Determine the [X, Y] coordinate at the center of the cell enclosing the given text.  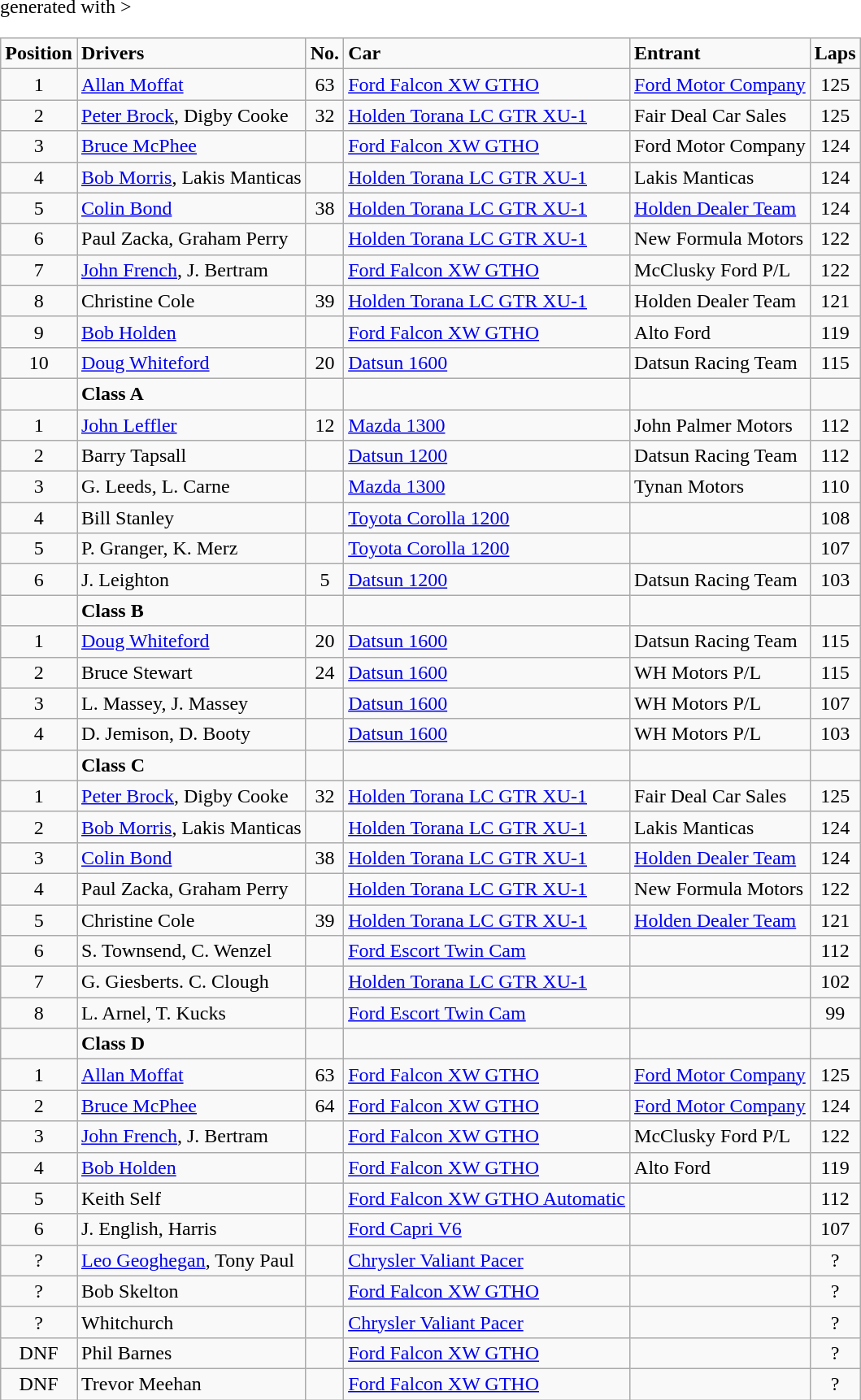
Entrant [720, 54]
Trevor Meehan [191, 1384]
Ford Falcon XW GTHO Automatic [487, 1198]
Phil Barnes [191, 1353]
12 [324, 425]
J. English, Harris [191, 1229]
L. Massey, J. Massey [191, 703]
Class B [191, 611]
Ford Capri V6 [487, 1229]
10 [39, 363]
Drivers [191, 54]
64 [324, 1106]
Whitchurch [191, 1322]
John Leffler [191, 425]
Position [39, 54]
G. Leeds, L. Carne [191, 487]
S. Townsend, C. Wenzel [191, 951]
Leo Geoghegan, Tony Paul [191, 1260]
J. Leighton [191, 580]
Class D [191, 1044]
102 [835, 982]
110 [835, 487]
John Palmer Motors [720, 425]
9 [39, 332]
Car [487, 54]
Bruce Stewart [191, 672]
Class A [191, 393]
Tynan Motors [720, 487]
Barry Tapsall [191, 456]
No. [324, 54]
Bob Skelton [191, 1291]
Laps [835, 54]
P. Granger, K. Merz [191, 549]
D. Jemison, D. Booty [191, 734]
108 [835, 518]
L. Arnel, T. Kucks [191, 1013]
G. Giesberts. C. Clough [191, 982]
24 [324, 672]
Class C [191, 765]
99 [835, 1013]
Keith Self [191, 1198]
Bill Stanley [191, 518]
